Provide the (x, y) coordinate of the cell's center where the given text is located.  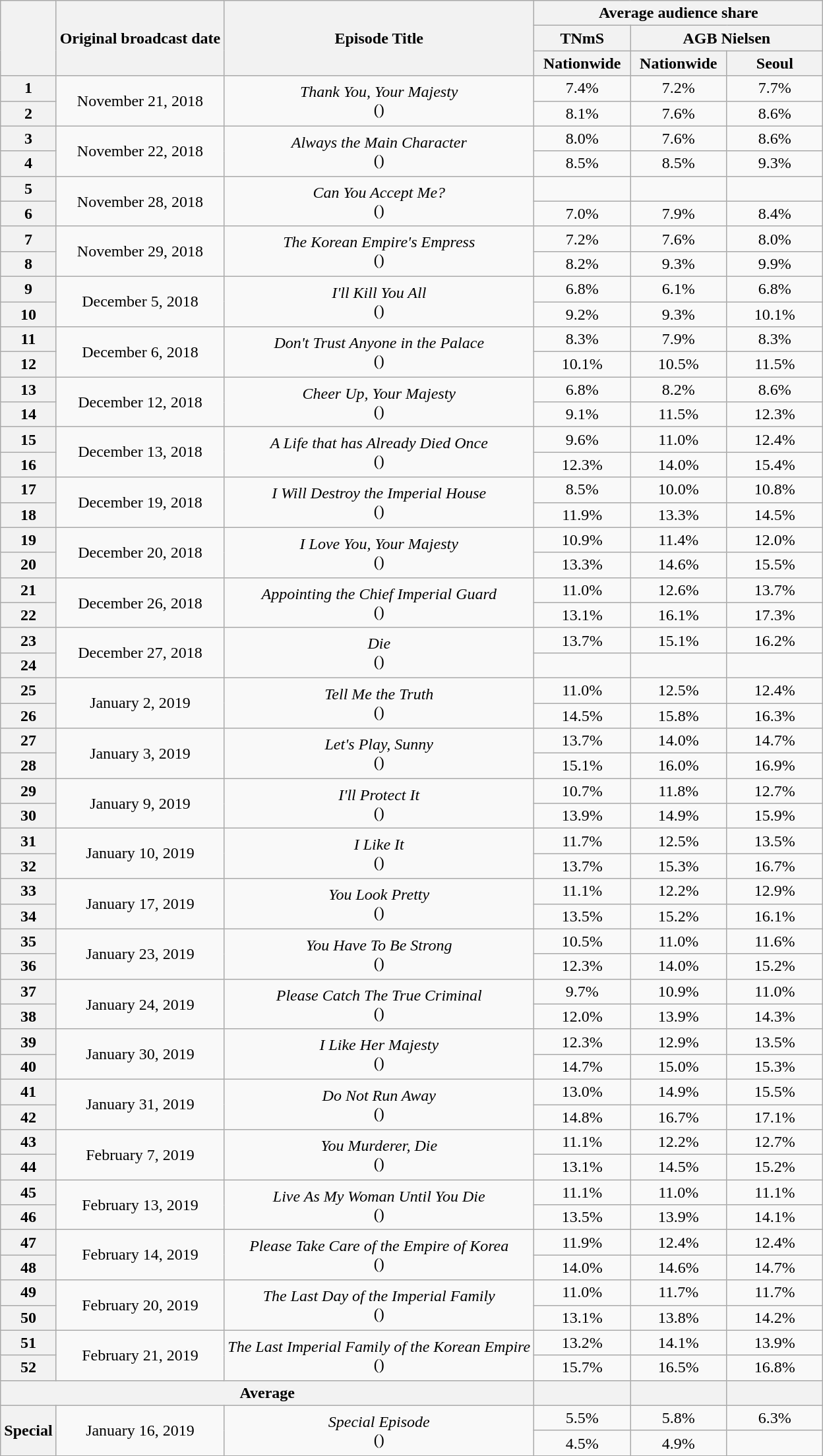
December 6, 2018 (140, 352)
3 (28, 138)
6 (28, 214)
I'll Kill You All() (379, 301)
16.3% (775, 715)
14.3% (775, 1016)
January 31, 2019 (140, 1104)
1 (28, 88)
November 28, 2018 (140, 201)
32 (28, 866)
January 23, 2019 (140, 954)
10.0% (679, 490)
9 (28, 289)
Thank You, Your Majesty() (379, 101)
15 (28, 440)
34 (28, 916)
6.1% (679, 289)
17.1% (775, 1117)
Tell Me the Truth() (379, 703)
Please Take Care of the Empire of Korea() (379, 1255)
16.9% (775, 766)
I'll Protect It() (379, 803)
9.2% (582, 314)
January 2, 2019 (140, 703)
8 (28, 264)
24 (28, 665)
January 24, 2019 (140, 1004)
December 13, 2018 (140, 452)
December 19, 2018 (140, 502)
Appointing the Chief Imperial Guard() (379, 602)
You Look Pretty() (379, 904)
26 (28, 715)
7.7% (775, 88)
Please Catch The True Criminal() (379, 1004)
I Like It() (379, 854)
43 (28, 1142)
47 (28, 1242)
The Last Imperial Family of the Korean Empire() (379, 1355)
The Last Day of the Imperial Family() (379, 1305)
AGB Nielsen (727, 38)
Can You Accept Me?() (379, 201)
7.4% (582, 88)
4.5% (582, 1443)
Seoul (775, 63)
36 (28, 966)
December 27, 2018 (140, 653)
9.7% (582, 991)
6.3% (775, 1418)
4.9% (679, 1443)
16 (28, 465)
13 (28, 390)
40 (28, 1066)
9.1% (582, 415)
Average audience share (679, 13)
November 22, 2018 (140, 151)
Do Not Run Away() (379, 1104)
45 (28, 1192)
23 (28, 640)
February 13, 2019 (140, 1205)
16.0% (679, 766)
44 (28, 1167)
15.0% (679, 1066)
I Love You, Your Majesty() (379, 552)
13.2% (582, 1343)
7 (28, 239)
11.6% (775, 941)
5.5% (582, 1418)
13.0% (582, 1092)
46 (28, 1217)
February 20, 2019 (140, 1305)
Let's Play, Sunny() (379, 753)
16.5% (679, 1368)
I Like Her Majesty() (379, 1054)
30 (28, 816)
8.4% (775, 214)
19 (28, 540)
14 (28, 415)
35 (28, 941)
I Will Destroy the Imperial House() (379, 502)
12 (28, 364)
11.8% (679, 791)
10 (28, 314)
15.8% (679, 715)
51 (28, 1343)
28 (28, 766)
48 (28, 1267)
December 12, 2018 (140, 402)
13.8% (679, 1318)
December 26, 2018 (140, 602)
37 (28, 991)
9.6% (582, 440)
December 20, 2018 (140, 552)
January 30, 2019 (140, 1054)
November 29, 2018 (140, 251)
You Murderer, Die () (379, 1155)
14.2% (775, 1318)
38 (28, 1016)
Original broadcast date (140, 38)
31 (28, 841)
10.8% (775, 490)
39 (28, 1041)
25 (28, 690)
Special Episode() (379, 1430)
Cheer Up, Your Majesty() (379, 402)
8.1% (582, 113)
5.8% (679, 1418)
5 (28, 189)
A Life that has Already Died Once() (379, 452)
42 (28, 1117)
15.7% (582, 1368)
Special (28, 1430)
12.6% (679, 590)
21 (28, 590)
50 (28, 1318)
11.4% (679, 540)
49 (28, 1293)
January 10, 2019 (140, 854)
15.9% (775, 816)
29 (28, 791)
Don't Trust Anyone in the Palace() (379, 352)
18 (28, 515)
You Have To Be Strong() (379, 954)
16.2% (775, 640)
Live As My Woman Until You Die() (379, 1205)
15.4% (775, 465)
17.3% (775, 615)
9.9% (775, 264)
33 (28, 891)
22 (28, 615)
2 (28, 113)
14.8% (582, 1117)
Always the Main Character() (379, 151)
Episode Title (379, 38)
7.0% (582, 214)
January 17, 2019 (140, 904)
4 (28, 163)
The Korean Empire's Empress() (379, 251)
20 (28, 565)
11 (28, 339)
17 (28, 490)
February 21, 2019 (140, 1355)
27 (28, 741)
December 5, 2018 (140, 301)
January 3, 2019 (140, 753)
Average (268, 1393)
November 21, 2018 (140, 101)
41 (28, 1092)
February 7, 2019 (140, 1155)
16.8% (775, 1368)
Die() (379, 653)
January 9, 2019 (140, 803)
January 16, 2019 (140, 1430)
10.7% (582, 791)
TNmS (582, 38)
February 14, 2019 (140, 1255)
52 (28, 1368)
